Return the [x, y] coordinate for the center point of the cell that contains the specified text.  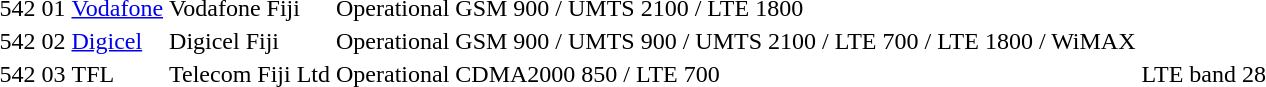
Operational [393, 41]
Digicel Fiji [250, 41]
02 [54, 41]
Digicel [118, 41]
GSM 900 / UMTS 900 / UMTS 2100 / LTE 700 / LTE 1800 / WiMAX [796, 41]
